Search for the cell housing the specified text and yield its (X, Y) center coordinate. 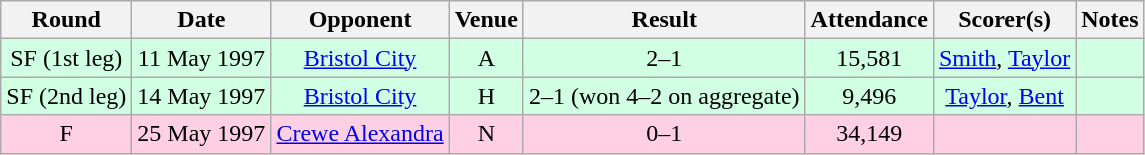
2–1 (won 4–2 on aggregate) (664, 96)
25 May 1997 (202, 134)
11 May 1997 (202, 58)
15,581 (869, 58)
F (66, 134)
Date (202, 20)
Venue (486, 20)
Crewe Alexandra (360, 134)
14 May 1997 (202, 96)
Smith, Taylor (1004, 58)
Round (66, 20)
H (486, 96)
Notes (1110, 20)
Opponent (360, 20)
Scorer(s) (1004, 20)
0–1 (664, 134)
Result (664, 20)
2–1 (664, 58)
9,496 (869, 96)
Attendance (869, 20)
SF (2nd leg) (66, 96)
A (486, 58)
34,149 (869, 134)
SF (1st leg) (66, 58)
Taylor, Bent (1004, 96)
N (486, 134)
